Output the [X, Y] coordinate of the center of the cell containing the given text.  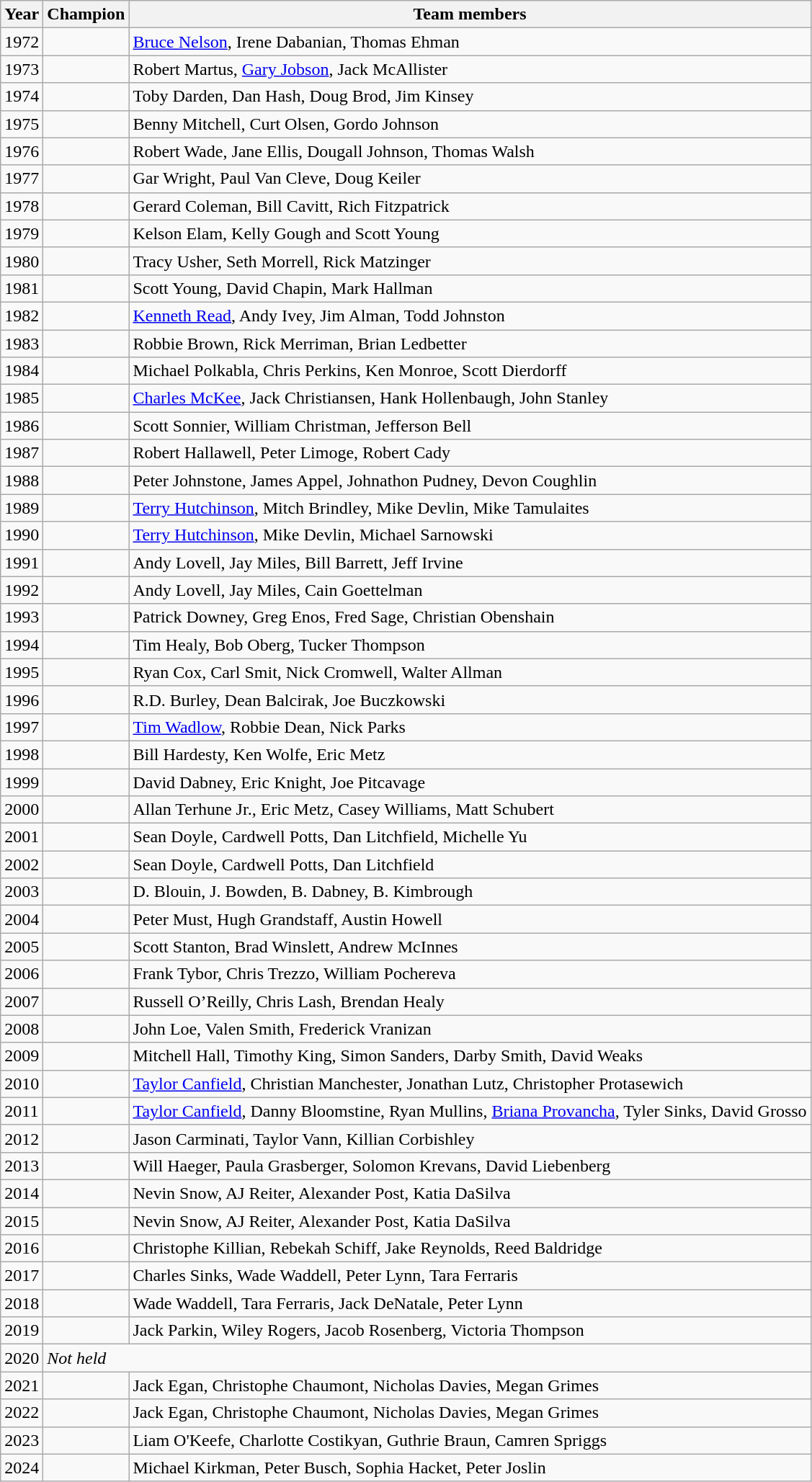
Robbie Brown, Rick Merriman, Brian Ledbetter [470, 344]
Robert Martus, Gary Jobson, Jack McAllister [470, 69]
Terry Hutchinson, Mike Devlin, Michael Sarnowski [470, 535]
Sean Doyle, Cardwell Potts, Dan Litchfield, Michelle Yu [470, 837]
Andy Lovell, Jay Miles, Cain Goettelman [470, 590]
D. Blouin, J. Bowden, B. Dabney, B. Kimbrough [470, 892]
2005 [22, 947]
2024 [22, 1468]
2011 [22, 1111]
1995 [22, 672]
Taylor Canfield, Danny Bloomstine, Ryan Mullins, Briana Provancha, Tyler Sinks, David Grosso [470, 1111]
Michael Kirkman, Peter Busch, Sophia Hacket, Peter Joslin [470, 1468]
Robert Wade, Jane Ellis, Dougall Johnson, Thomas Walsh [470, 151]
2013 [22, 1166]
Mitchell Hall, Timothy King, Simon Sanders, Darby Smith, David Weaks [470, 1056]
Scott Sonnier, William Christman, Jefferson Bell [470, 426]
Scott Young, David Chapin, Mark Hallman [470, 288]
2023 [22, 1440]
Ryan Cox, Carl Smit, Nick Cromwell, Walter Allman [470, 672]
1994 [22, 645]
2000 [22, 810]
1975 [22, 124]
Bill Hardesty, Ken Wolfe, Eric Metz [470, 754]
1987 [22, 453]
1977 [22, 179]
2014 [22, 1193]
1989 [22, 508]
1984 [22, 371]
Russell O’Reilly, Chris Lash, Brendan Healy [470, 1001]
Andy Lovell, Jay Miles, Bill Barrett, Jeff Irvine [470, 563]
2006 [22, 974]
Wade Waddell, Tara Ferraris, Jack DeNatale, Peter Lynn [470, 1303]
2022 [22, 1413]
2001 [22, 837]
1976 [22, 151]
Liam O'Keefe, Charlotte Costikyan, Guthrie Braun, Camren Spriggs [470, 1440]
2009 [22, 1056]
Bruce Nelson, Irene Dabanian, Thomas Ehman [470, 42]
Team members [470, 14]
1982 [22, 316]
Taylor Canfield, Christian Manchester, Jonathan Lutz, Christopher Protasewich [470, 1084]
Gar Wright, Paul Van Cleve, Doug Keiler [470, 179]
1978 [22, 206]
Christophe Killian, Rebekah Schiff, Jake Reynolds, Reed Baldridge [470, 1249]
1985 [22, 398]
2012 [22, 1138]
Tim Wadlow, Robbie Dean, Nick Parks [470, 727]
1990 [22, 535]
2021 [22, 1385]
Peter Must, Hugh Grandstaff, Austin Howell [470, 919]
Gerard Coleman, Bill Cavitt, Rich Fitzpatrick [470, 206]
Champion [86, 14]
2018 [22, 1303]
1996 [22, 700]
Will Haeger, Paula Grasberger, Solomon Krevans, David Liebenberg [470, 1166]
1986 [22, 426]
Allan Terhune Jr., Eric Metz, Casey Williams, Matt Schubert [470, 810]
Sean Doyle, Cardwell Potts, Dan Litchfield [470, 865]
1993 [22, 617]
Patrick Downey, Greg Enos, Fred Sage, Christian Obenshain [470, 617]
1991 [22, 563]
Charles Sinks, Wade Waddell, Peter Lynn, Tara Ferraris [470, 1276]
2019 [22, 1331]
Not held [427, 1358]
Peter Johnstone, James Appel, Johnathon Pudney, Devon Coughlin [470, 481]
1974 [22, 97]
R.D. Burley, Dean Balcirak, Joe Buczkowski [470, 700]
2010 [22, 1084]
1981 [22, 288]
1979 [22, 233]
1992 [22, 590]
2003 [22, 892]
2017 [22, 1276]
Charles McKee, Jack Christiansen, Hank Hollenbaugh, John Stanley [470, 398]
Toby Darden, Dan Hash, Doug Brod, Jim Kinsey [470, 97]
1998 [22, 754]
David Dabney, Eric Knight, Joe Pitcavage [470, 782]
John Loe, Valen Smith, Frederick Vranizan [470, 1029]
Tracy Usher, Seth Morrell, Rick Matzinger [470, 261]
1983 [22, 344]
2015 [22, 1221]
Benny Mitchell, Curt Olsen, Gordo Johnson [470, 124]
1980 [22, 261]
2002 [22, 865]
Michael Polkabla, Chris Perkins, Ken Monroe, Scott Dierdorff [470, 371]
Year [22, 14]
2020 [22, 1358]
Jason Carminati, Taylor Vann, Killian Corbishley [470, 1138]
Jack Parkin, Wiley Rogers, Jacob Rosenberg, Victoria Thompson [470, 1331]
2016 [22, 1249]
Frank Tybor, Chris Trezzo, William Pochereva [470, 974]
Tim Healy, Bob Oberg, Tucker Thompson [470, 645]
1973 [22, 69]
1988 [22, 481]
1997 [22, 727]
Robert Hallawell, Peter Limoge, Robert Cady [470, 453]
2007 [22, 1001]
1972 [22, 42]
Terry Hutchinson, Mitch Brindley, Mike Devlin, Mike Tamulaites [470, 508]
2008 [22, 1029]
Scott Stanton, Brad Winslett, Andrew McInnes [470, 947]
Kelson Elam, Kelly Gough and Scott Young [470, 233]
2004 [22, 919]
Kenneth Read, Andy Ivey, Jim Alman, Todd Johnston [470, 316]
1999 [22, 782]
